Return (X, Y) of the center of cell containing provided text 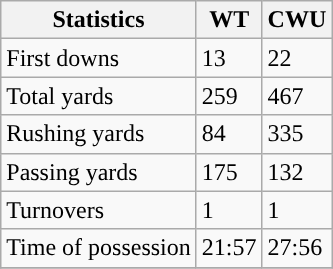
First downs (99, 58)
22 (297, 58)
259 (229, 96)
CWU (297, 20)
Total yards (99, 96)
132 (297, 172)
Passing yards (99, 172)
WT (229, 20)
Statistics (99, 20)
27:56 (297, 248)
175 (229, 172)
335 (297, 134)
84 (229, 134)
13 (229, 58)
467 (297, 96)
21:57 (229, 248)
Time of possession (99, 248)
Rushing yards (99, 134)
Turnovers (99, 210)
